Determine the [X, Y] coordinate at the center of the cell enclosing the given text.  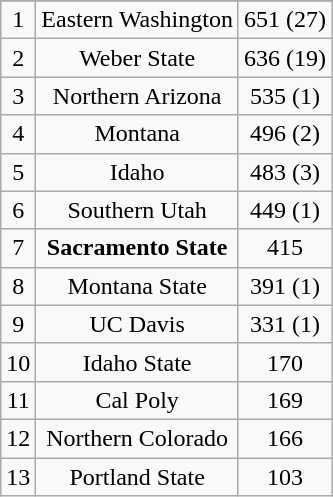
391 (1) [284, 286]
12 [18, 438]
UC Davis [138, 324]
636 (19) [284, 58]
496 (2) [284, 134]
170 [284, 362]
1 [18, 20]
Idaho State [138, 362]
651 (27) [284, 20]
Southern Utah [138, 210]
166 [284, 438]
2 [18, 58]
Weber State [138, 58]
9 [18, 324]
483 (3) [284, 172]
Montana [138, 134]
6 [18, 210]
4 [18, 134]
535 (1) [284, 96]
Northern Colorado [138, 438]
10 [18, 362]
5 [18, 172]
Sacramento State [138, 248]
103 [284, 477]
415 [284, 248]
11 [18, 400]
169 [284, 400]
Idaho [138, 172]
Northern Arizona [138, 96]
3 [18, 96]
13 [18, 477]
8 [18, 286]
Montana State [138, 286]
331 (1) [284, 324]
Portland State [138, 477]
Eastern Washington [138, 20]
449 (1) [284, 210]
7 [18, 248]
Cal Poly [138, 400]
